Detect which cell encompasses the target text, then output its [X, Y] center coordinate. 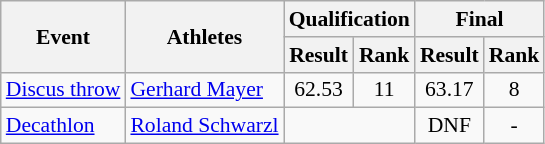
Athletes [204, 36]
- [514, 126]
11 [384, 90]
DNF [450, 126]
63.17 [450, 90]
8 [514, 90]
Final [480, 19]
62.53 [319, 90]
Qualification [350, 19]
Roland Schwarzl [204, 126]
Event [64, 36]
Decathlon [64, 126]
Discus throw [64, 90]
Gerhard Mayer [204, 90]
